Extract the [x, y] coordinate from the center of the cell holding the provided text.  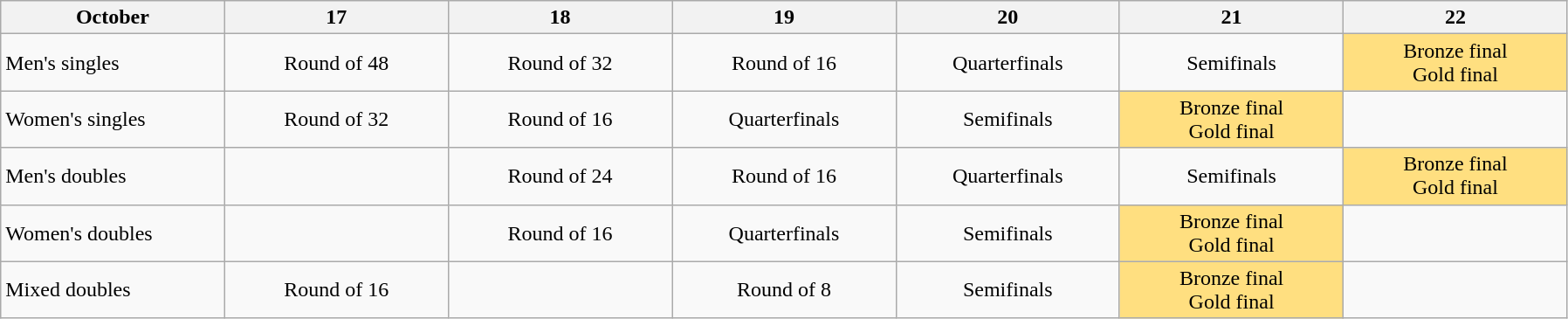
Mixed doubles [113, 290]
19 [784, 17]
22 [1455, 17]
October [113, 17]
Round of 8 [784, 290]
21 [1231, 17]
Women's doubles [113, 232]
17 [336, 17]
Men's doubles [113, 177]
Round of 48 [336, 63]
Men's singles [113, 63]
Women's singles [113, 119]
20 [1008, 17]
Round of 24 [560, 177]
18 [560, 17]
